Capture the cell that displays the provided text and extract its [X, Y] central coordinate. 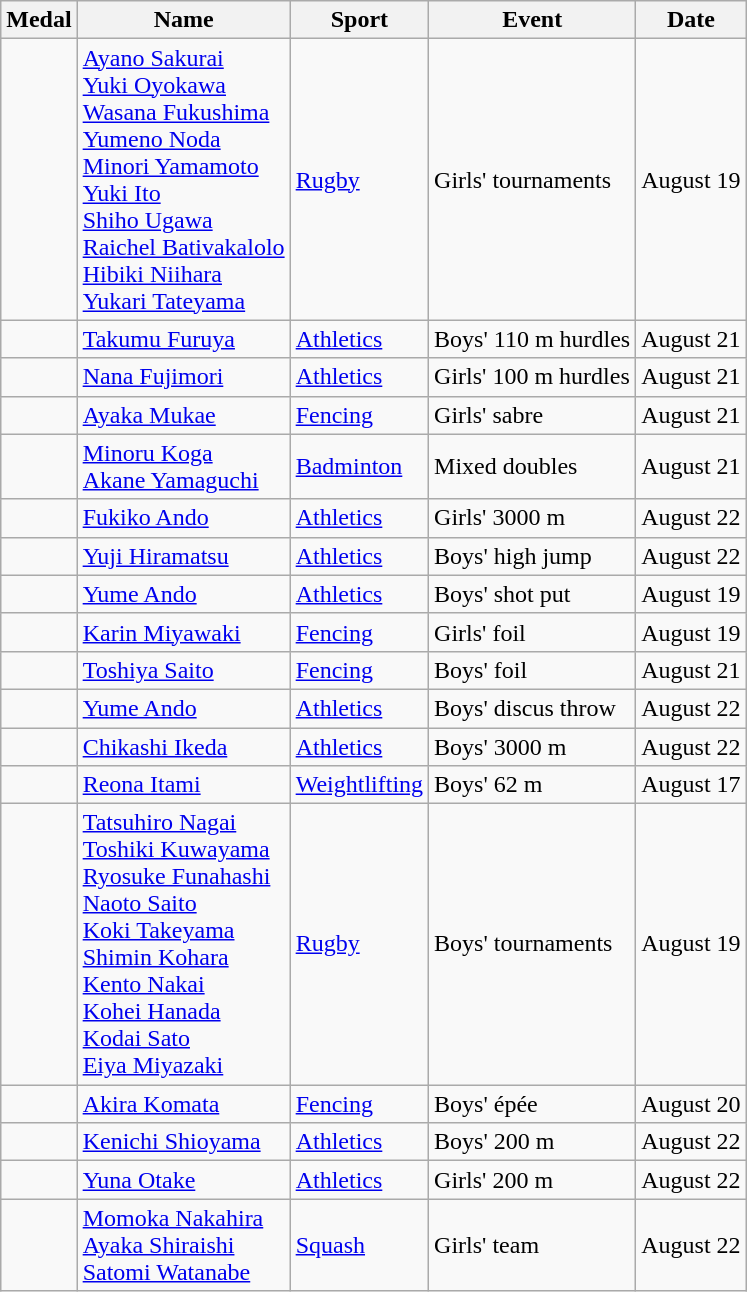
Badminton [359, 466]
Boys' 110 m hurdles [532, 339]
Medal [39, 20]
Girls' foil [532, 632]
Chikashi Ikeda [184, 747]
Ayano SakuraiYuki OyokawaWasana FukushimaYumeno NodaMinori YamamotoYuki ItoShiho UgawaRaichel BativakaloloHibiki NiiharaYukari Tateyama [184, 180]
Minoru KogaAkane Yamaguchi [184, 466]
Boys' 200 m [532, 1142]
Girls' sabre [532, 415]
Yuna Otake [184, 1180]
Girls' 100 m hurdles [532, 377]
Boys' high jump [532, 556]
Boys' discus throw [532, 708]
Sport [359, 20]
Event [532, 20]
Name [184, 20]
Momoka NakahiraAyaka ShiraishiSatomi Watanabe [184, 1245]
Girls' 3000 m [532, 518]
Boys' shot put [532, 594]
Nana Fujimori [184, 377]
Squash [359, 1245]
Weightlifting [359, 785]
Kenichi Shioyama [184, 1142]
Boys' foil [532, 670]
Girls' tournaments [532, 180]
Reona Itami [184, 785]
Fukiko Ando [184, 518]
Date [691, 20]
Girls' 200 m [532, 1180]
Yuji Hiramatsu [184, 556]
Boys' 62 m [532, 785]
Tatsuhiro NagaiToshiki KuwayamaRyosuke FunahashiNaoto SaitoKoki TakeyamaShimin KoharaKento NakaiKohei HanadaKodai SatoEiya Miyazaki [184, 944]
August 20 [691, 1104]
Toshiya Saito [184, 670]
August 17 [691, 785]
Boys' tournaments [532, 944]
Boys' 3000 m [532, 747]
Akira Komata [184, 1104]
Takumu Furuya [184, 339]
Mixed doubles [532, 466]
Karin Miyawaki [184, 632]
Boys' épée [532, 1104]
Girls' team [532, 1245]
Ayaka Mukae [184, 415]
